Pinpoint the cell where the given text exists, returning its (X, Y) midpoint coordinate. 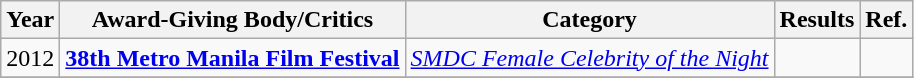
SMDC Female Celebrity of the Night (590, 58)
Award-Giving Body/Critics (232, 20)
Year (30, 20)
38th Metro Manila Film Festival (232, 58)
Ref. (886, 20)
2012 (30, 58)
Results (817, 20)
Category (590, 20)
